Determine the (X, Y) coordinate at the center of the cell enclosing the given text.  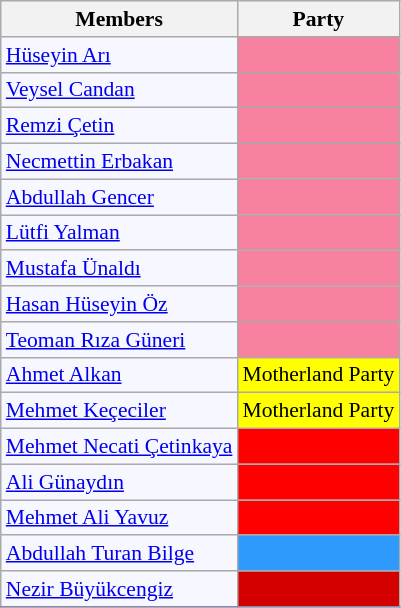
Abdullah Gencer (120, 197)
Hüseyin Arı (120, 55)
Mustafa Ünaldı (120, 269)
Abdullah Turan Bilge (120, 554)
Members (120, 19)
Necmettin Erbakan (120, 162)
Mehmet Keçeciler (120, 411)
Veysel Candan (120, 90)
Mehmet Ali Yavuz (120, 518)
Nezir Büyükcengiz (120, 589)
Ali Günaydın (120, 482)
Lütfi Yalman (120, 233)
Party (318, 19)
Ahmet Alkan (120, 375)
Remzi Çetin (120, 126)
Teoman Rıza Güneri (120, 340)
Hasan Hüseyin Öz (120, 304)
Mehmet Necati Çetinkaya (120, 447)
